Locate the cell with the specified text and output its [X, Y] center coordinate. 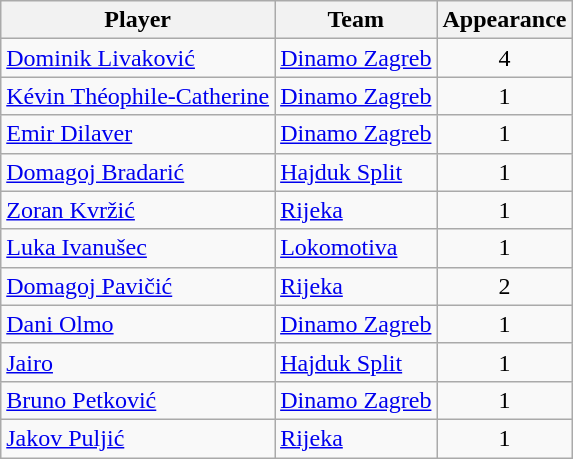
Dominik Livaković [138, 58]
Domagoj Bradarić [138, 172]
Kévin Théophile-Catherine [138, 96]
Luka Ivanušec [138, 248]
Domagoj Pavičić [138, 286]
Player [138, 20]
Zoran Kvržić [138, 210]
Team [356, 20]
Bruno Petković [138, 400]
Appearance [504, 20]
4 [504, 58]
Emir Dilaver [138, 134]
Lokomotiva [356, 248]
2 [504, 286]
Jakov Puljić [138, 438]
Jairo [138, 362]
Dani Olmo [138, 324]
